Find where the given text appears and provide that cell's center as (X, Y) coordinate. 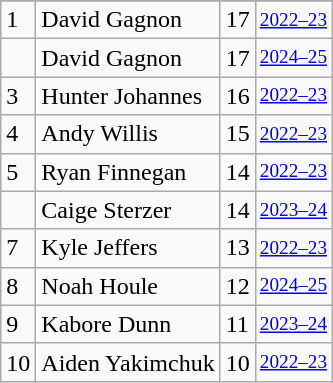
9 (18, 324)
5 (18, 172)
Kyle Jeffers (128, 248)
8 (18, 286)
Kabore Dunn (128, 324)
7 (18, 248)
1 (18, 20)
12 (238, 286)
Caige Sterzer (128, 210)
Aiden Yakimchuk (128, 362)
Noah Houle (128, 286)
3 (18, 96)
Ryan Finnegan (128, 172)
15 (238, 134)
Hunter Johannes (128, 96)
4 (18, 134)
16 (238, 96)
Andy Willis (128, 134)
13 (238, 248)
11 (238, 324)
